Detect which cell encompasses the target text, then output its [x, y] center coordinate. 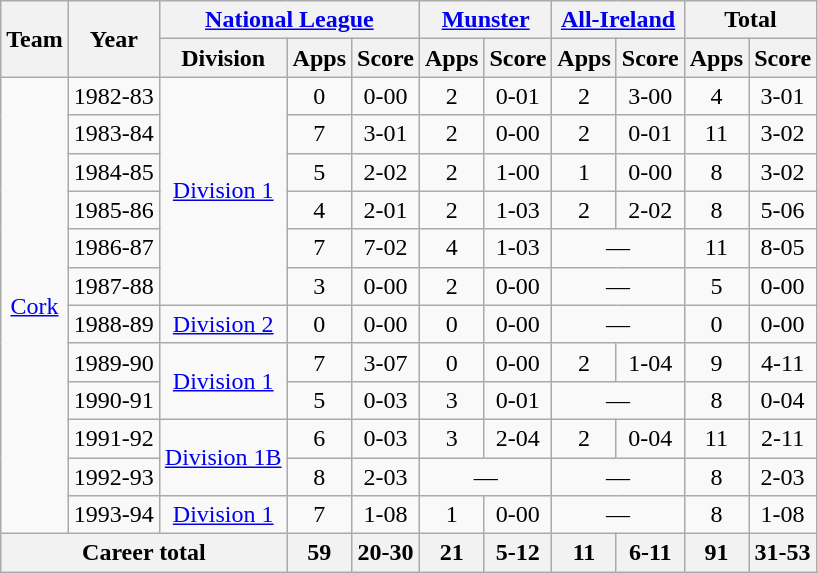
Career total [144, 553]
1991-92 [114, 438]
21 [451, 553]
91 [716, 553]
Munster [485, 20]
59 [319, 553]
1-04 [650, 362]
6-11 [650, 553]
2-01 [386, 210]
1984-85 [114, 172]
5-06 [783, 210]
9 [716, 362]
5-12 [518, 553]
1986-87 [114, 248]
Division 2 [223, 324]
6 [319, 438]
1982-83 [114, 96]
3-00 [650, 96]
Division 1B [223, 457]
4-11 [783, 362]
Year [114, 39]
1985-86 [114, 210]
3-07 [386, 362]
Cork [35, 306]
8-05 [783, 248]
National League [289, 20]
1988-89 [114, 324]
2-11 [783, 438]
1983-84 [114, 134]
Team [35, 39]
1992-93 [114, 477]
2-04 [518, 438]
7-02 [386, 248]
31-53 [783, 553]
1990-91 [114, 400]
1989-90 [114, 362]
1-00 [518, 172]
1987-88 [114, 286]
All-Ireland [618, 20]
20-30 [386, 553]
Total [750, 20]
1993-94 [114, 515]
Division [223, 58]
